From the cell containing the given text, extract its center point as [X, Y] coordinate. 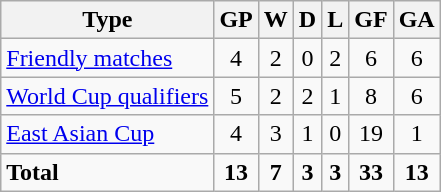
Type [108, 20]
Friendly matches [108, 58]
7 [276, 172]
East Asian Cup [108, 134]
W [276, 20]
5 [236, 96]
8 [371, 96]
33 [371, 172]
GA [416, 20]
D [307, 20]
L [336, 20]
GP [236, 20]
Total [108, 172]
World Cup qualifiers [108, 96]
GF [371, 20]
19 [371, 134]
